Capture the cell that displays the provided text and extract its [x, y] central coordinate. 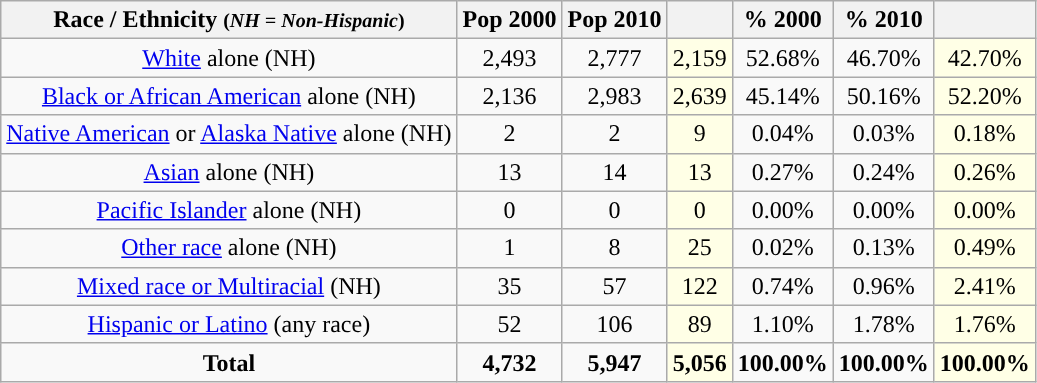
14 [614, 172]
Other race alone (NH) [229, 248]
0.27% [782, 172]
25 [700, 248]
52.68% [782, 58]
% 2010 [884, 20]
White alone (NH) [229, 58]
89 [700, 324]
2,493 [510, 58]
Mixed race or Multiracial (NH) [229, 286]
Pop 2010 [614, 20]
0.02% [782, 248]
2.41% [984, 286]
Pacific Islander alone (NH) [229, 210]
1.78% [884, 324]
2,983 [614, 96]
Hispanic or Latino (any race) [229, 324]
Total [229, 362]
2,159 [700, 58]
0.03% [884, 134]
Black or African American alone (NH) [229, 96]
52.20% [984, 96]
57 [614, 286]
2,639 [700, 96]
5,056 [700, 362]
Native American or Alaska Native alone (NH) [229, 134]
122 [700, 286]
50.16% [884, 96]
Asian alone (NH) [229, 172]
42.70% [984, 58]
8 [614, 248]
0.96% [884, 286]
% 2000 [782, 20]
4,732 [510, 362]
45.14% [782, 96]
1 [510, 248]
106 [614, 324]
0.24% [884, 172]
0.49% [984, 248]
2,777 [614, 58]
0.18% [984, 134]
46.70% [884, 58]
1.76% [984, 324]
Pop 2000 [510, 20]
2,136 [510, 96]
9 [700, 134]
1.10% [782, 324]
Race / Ethnicity (NH = Non-Hispanic) [229, 20]
35 [510, 286]
0.04% [782, 134]
52 [510, 324]
0.74% [782, 286]
5,947 [614, 362]
0.13% [884, 248]
0.26% [984, 172]
